Find where the given text appears and provide that cell's center as [x, y] coordinate. 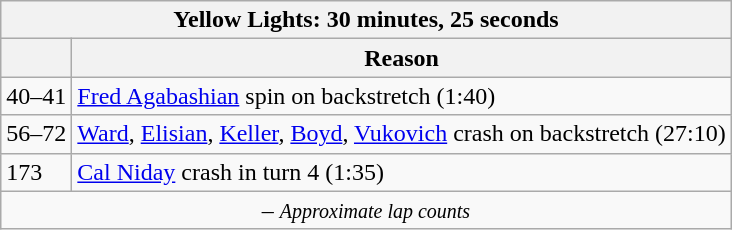
Cal Niday crash in turn 4 (1:35) [402, 172]
Ward, Elisian, Keller, Boyd, Vukovich crash on backstretch (27:10) [402, 134]
40–41 [36, 96]
Fred Agabashian spin on backstretch (1:40) [402, 96]
– Approximate lap counts [366, 210]
Reason [402, 58]
56–72 [36, 134]
Yellow Lights: 30 minutes, 25 seconds [366, 20]
173 [36, 172]
